Return (X, Y) of the center of cell containing provided text 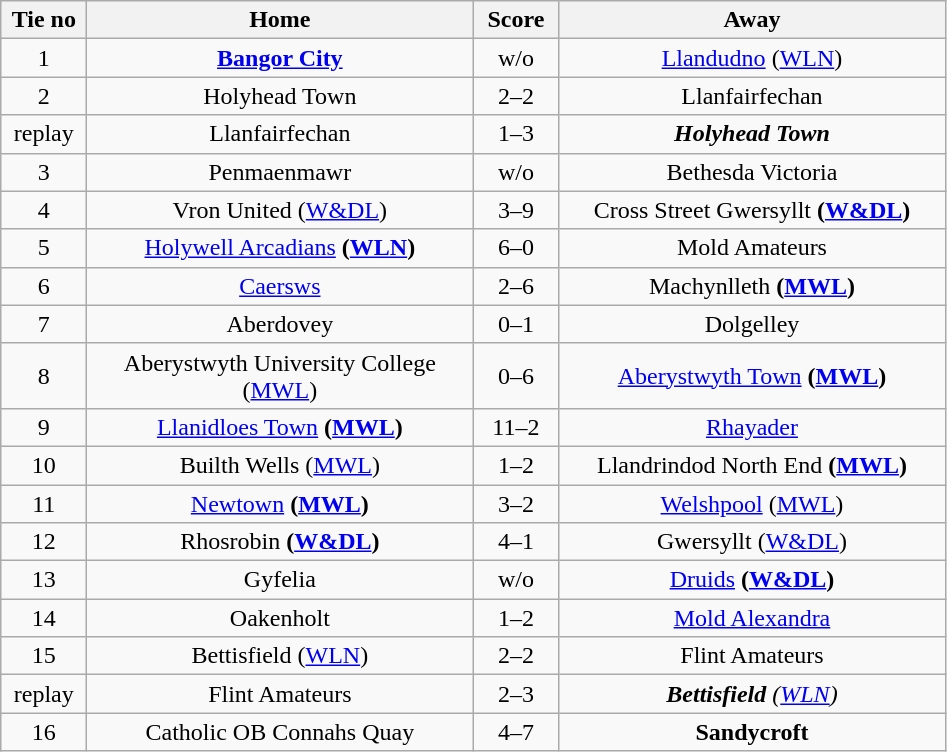
Vron United (W&DL) (280, 210)
Gwersyllt (W&DL) (752, 542)
Welshpool (MWL) (752, 503)
Score (516, 20)
Machynlleth (MWL) (752, 286)
0–6 (516, 376)
Mold Amateurs (752, 248)
Llandudno (WLN) (752, 58)
3 (44, 172)
3–2 (516, 503)
4 (44, 210)
6 (44, 286)
Newtown (MWL) (280, 503)
11 (44, 503)
8 (44, 376)
Aberystwyth Town (MWL) (752, 376)
Catholic OB Connahs Quay (280, 732)
Bangor City (280, 58)
16 (44, 732)
13 (44, 580)
5 (44, 248)
4–1 (516, 542)
10 (44, 465)
Rhayader (752, 427)
2 (44, 96)
Llanidloes Town (MWL) (280, 427)
4–7 (516, 732)
Tie no (44, 20)
0–1 (516, 324)
Bethesda Victoria (752, 172)
Caersws (280, 286)
2–3 (516, 694)
Builth Wells (MWL) (280, 465)
Penmaenmawr (280, 172)
1–3 (516, 134)
Home (280, 20)
6–0 (516, 248)
Mold Alexandra (752, 618)
9 (44, 427)
Llandrindod North End (MWL) (752, 465)
Gyfelia (280, 580)
11–2 (516, 427)
Aberdovey (280, 324)
1 (44, 58)
3–9 (516, 210)
7 (44, 324)
Away (752, 20)
15 (44, 656)
Rhosrobin (W&DL) (280, 542)
Cross Street Gwersyllt (W&DL) (752, 210)
Sandycroft (752, 732)
Aberystwyth University College (MWL) (280, 376)
Dolgelley (752, 324)
Oakenholt (280, 618)
12 (44, 542)
Druids (W&DL) (752, 580)
2–6 (516, 286)
14 (44, 618)
Holywell Arcadians (WLN) (280, 248)
